Detect which cell encompasses the target text, then output its [X, Y] center coordinate. 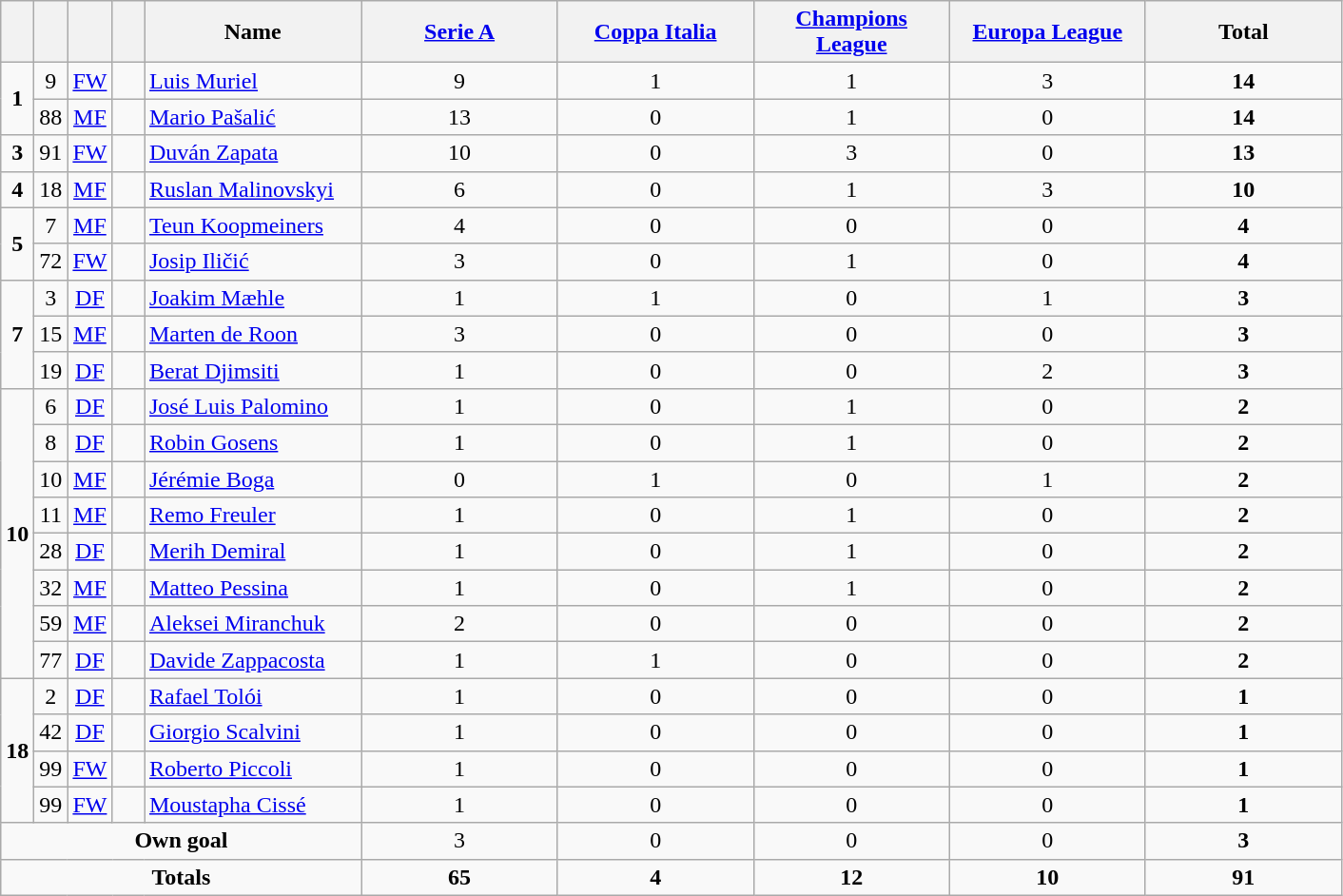
72 [51, 262]
32 [51, 588]
12 [851, 877]
77 [51, 660]
8 [51, 442]
Own goal [181, 841]
Coppa Italia [655, 32]
42 [51, 732]
Total [1243, 32]
Totals [181, 877]
Rafael Tolói [253, 696]
Davide Zappacosta [253, 660]
Duván Zapata [253, 153]
Joakim Mæhle [253, 298]
11 [51, 516]
88 [51, 117]
Champions League [851, 32]
Jérémie Boga [253, 478]
Merih Demiral [253, 552]
19 [51, 370]
Teun Koopmeiners [253, 225]
Matteo Pessina [253, 588]
Luis Muriel [253, 81]
Robin Gosens [253, 442]
Aleksei Miranchuk [253, 624]
Roberto Piccoli [253, 769]
15 [51, 334]
Berat Djimsiti [253, 370]
28 [51, 552]
5 [17, 243]
Josip Iličić [253, 262]
Giorgio Scalvini [253, 732]
Serie A [459, 32]
Name [253, 32]
65 [459, 877]
Marten de Roon [253, 334]
59 [51, 624]
Remo Freuler [253, 516]
Mario Pašalić [253, 117]
Ruslan Malinovskyi [253, 189]
José Luis Palomino [253, 406]
Europa League [1047, 32]
Moustapha Cissé [253, 805]
